Output the (X, Y) coordinate of the center of the cell containing the given text.  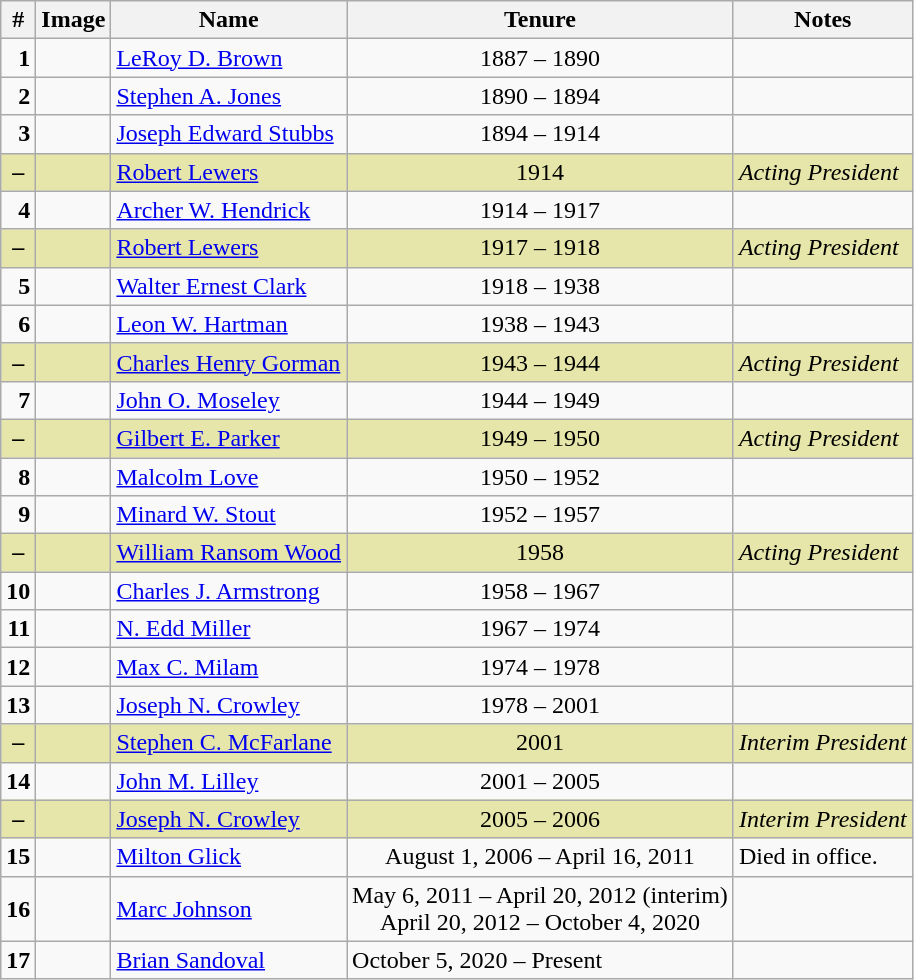
1917 – 1918 (540, 248)
7 (18, 400)
Marc Johnson (229, 908)
1918 – 1938 (540, 286)
Malcolm Love (229, 477)
6 (18, 324)
2001 (540, 743)
Brian Sandoval (229, 960)
1887 – 1890 (540, 58)
1914 (540, 172)
August 1, 2006 – April 16, 2011 (540, 857)
12 (18, 667)
11 (18, 629)
Notes (822, 20)
1 (18, 58)
Archer W. Hendrick (229, 210)
1890 – 1894 (540, 96)
10 (18, 591)
Charles Henry Gorman (229, 362)
Charles J. Armstrong (229, 591)
1967 – 1974 (540, 629)
2005 – 2006 (540, 819)
3 (18, 134)
1938 – 1943 (540, 324)
# (18, 20)
1958 (540, 553)
9 (18, 515)
Walter Ernest Clark (229, 286)
Max C. Milam (229, 667)
1943 – 1944 (540, 362)
October 5, 2020 – Present (540, 960)
14 (18, 781)
William Ransom Wood (229, 553)
2 (18, 96)
Milton Glick (229, 857)
1952 – 1957 (540, 515)
Name (229, 20)
1914 – 1917 (540, 210)
8 (18, 477)
4 (18, 210)
Stephen A. Jones (229, 96)
May 6, 2011 – April 20, 2012 (interim)April 20, 2012 – October 4, 2020 (540, 908)
N. Edd Miller (229, 629)
5 (18, 286)
Stephen C. McFarlane (229, 743)
1978 – 2001 (540, 705)
13 (18, 705)
15 (18, 857)
2001 – 2005 (540, 781)
1974 – 1978 (540, 667)
LeRoy D. Brown (229, 58)
1894 – 1914 (540, 134)
Tenure (540, 20)
1949 – 1950 (540, 438)
1958 – 1967 (540, 591)
16 (18, 908)
17 (18, 960)
Leon W. Hartman (229, 324)
1944 – 1949 (540, 400)
Died in office. (822, 857)
Joseph Edward Stubbs (229, 134)
John O. Moseley (229, 400)
1950 – 1952 (540, 477)
Minard W. Stout (229, 515)
Image (74, 20)
Gilbert E. Parker (229, 438)
John M. Lilley (229, 781)
